From the cell containing the given text, extract its center point as [x, y] coordinate. 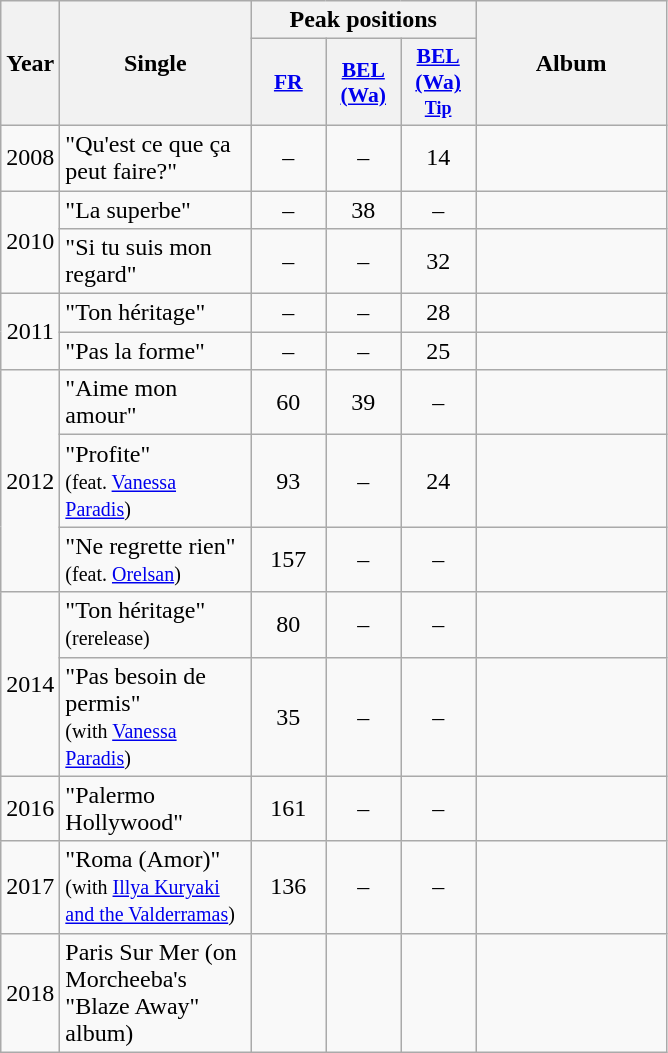
35 [288, 716]
136 [288, 887]
25 [438, 351]
2017 [30, 887]
FR [288, 82]
28 [438, 313]
93 [288, 481]
Single [156, 64]
"Roma (Amor)" (with Illya Kuryaki and the Valderramas) [156, 887]
60 [288, 402]
2010 [30, 242]
"Aime mon amour" [156, 402]
2014 [30, 684]
14 [438, 158]
32 [438, 262]
2012 [30, 481]
80 [288, 624]
"Palermo Hollywood" [156, 808]
24 [438, 481]
BEL (Wa) [364, 82]
38 [364, 209]
"Pas la forme" [156, 351]
Year [30, 64]
157 [288, 560]
161 [288, 808]
"Ton héritage" [156, 313]
"Ne regrette rien"(feat. Orelsan) [156, 560]
2011 [30, 332]
2016 [30, 808]
2008 [30, 158]
Peak positions [364, 20]
"La superbe" [156, 209]
39 [364, 402]
"Qu'est ce que ça peut faire?" [156, 158]
Album [572, 64]
BEL (Wa)Tip [438, 82]
"Si tu suis mon regard" [156, 262]
Paris Sur Mer (on Morcheeba's "Blaze Away" album) [156, 992]
"Pas besoin de permis" (with Vanessa Paradis) [156, 716]
"Profite"(feat. Vanessa Paradis) [156, 481]
2018 [30, 992]
"Ton héritage" (rerelease) [156, 624]
